Locate the cell with the specified text and output its [X, Y] center coordinate. 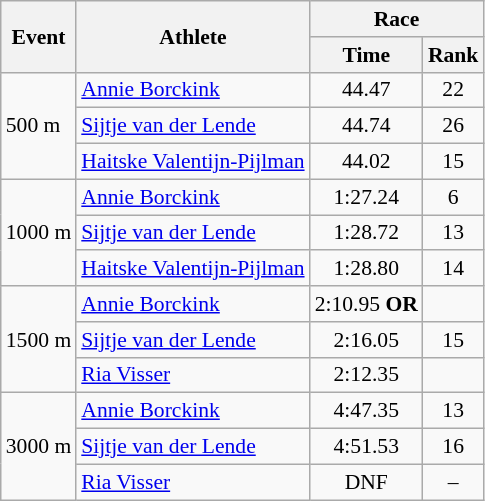
4:47.35 [366, 411]
2:16.05 [366, 340]
Time [366, 55]
26 [454, 126]
Rank [454, 55]
1500 m [38, 340]
2:10.95 OR [366, 304]
4:51.53 [366, 447]
1000 m [38, 232]
– [454, 482]
44.47 [366, 90]
1:28.80 [366, 269]
22 [454, 90]
1:28.72 [366, 233]
14 [454, 269]
44.74 [366, 126]
6 [454, 197]
Event [38, 36]
44.02 [366, 162]
500 m [38, 126]
1:27.24 [366, 197]
Race [397, 19]
2:12.35 [366, 375]
3000 m [38, 446]
Athlete [192, 36]
DNF [366, 482]
16 [454, 447]
